Extract the (X, Y) coordinate from the center of the cell holding the provided text.  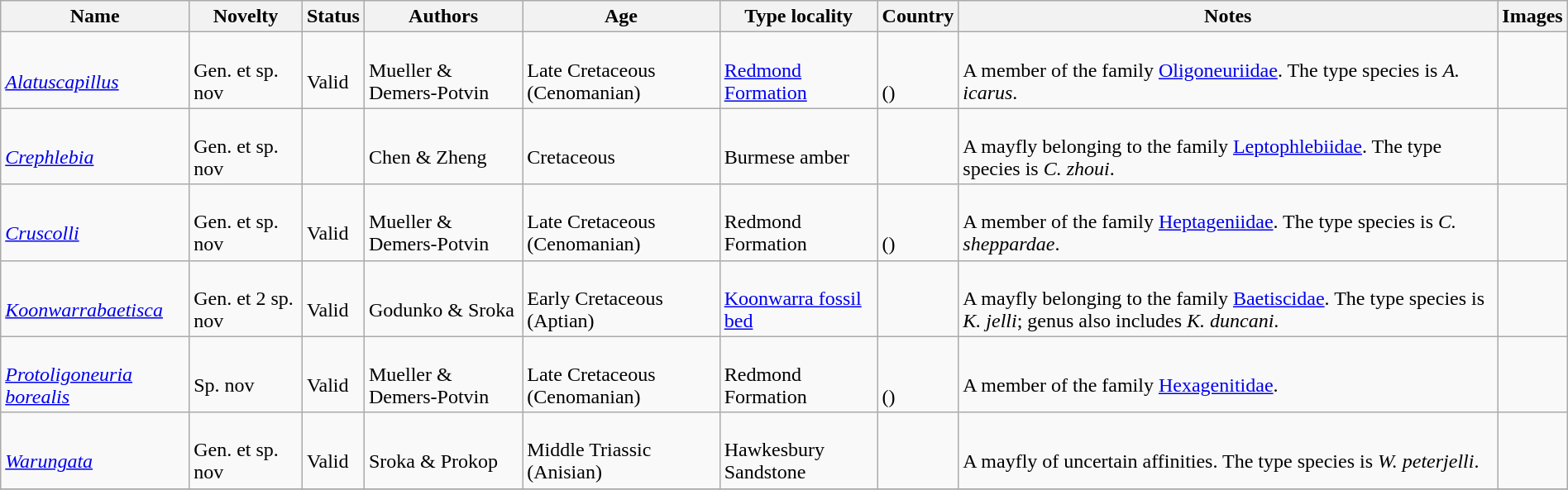
Cruscolli (95, 222)
Koonwarrabaetisca (95, 298)
Authors (443, 17)
Sp. nov (246, 374)
A member of the family Heptageniidae. The type species is C. sheppardae. (1228, 222)
Type locality (799, 17)
Chen & Zheng (443, 146)
Age (621, 17)
A mayfly of uncertain affinities. The type species is W. peterjelli. (1228, 450)
Burmese amber (799, 146)
Images (1532, 17)
Crephlebia (95, 146)
Sroka & Prokop (443, 450)
Alatuscapillus (95, 70)
A member of the family Oligoneuriidae. The type species is A. icarus. (1228, 70)
Gen. et 2 sp. nov (246, 298)
Protoligoneuria borealis (95, 374)
A mayfly belonging to the family Baetiscidae. The type species is K. jelli; genus also includes K. duncani. (1228, 298)
Hawkesbury Sandstone (799, 450)
Middle Triassic (Anisian) (621, 450)
Notes (1228, 17)
Godunko & Sroka (443, 298)
Early Cretaceous (Aptian) (621, 298)
Country (918, 17)
Novelty (246, 17)
Koonwarra fossil bed (799, 298)
Name (95, 17)
Warungata (95, 450)
Status (332, 17)
A member of the family Hexagenitidae. (1228, 374)
Cretaceous (621, 146)
A mayfly belonging to the family Leptophlebiidae. The type species is C. zhoui. (1228, 146)
